Detect which cell encompasses the target text, then output its (x, y) center coordinate. 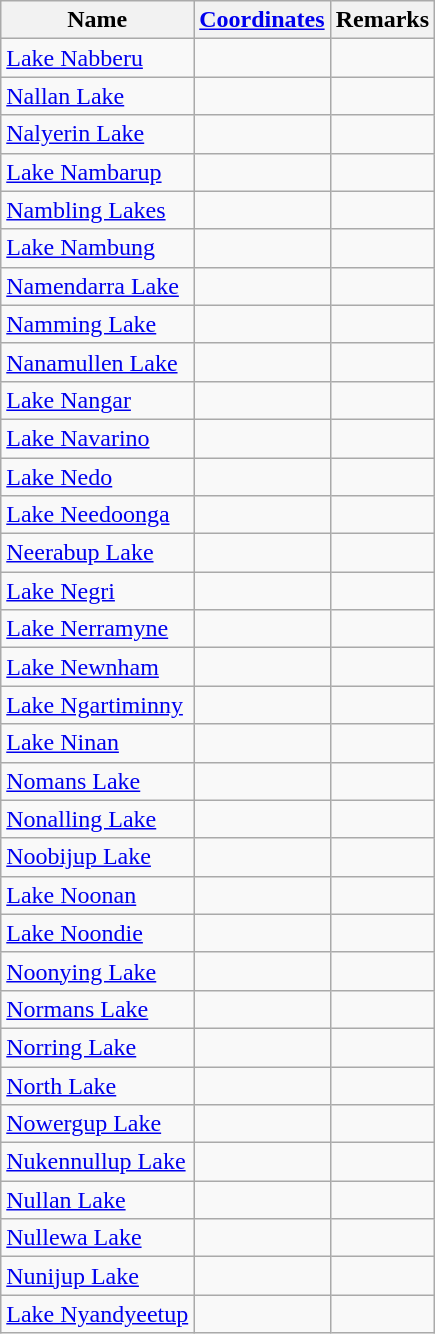
Nalyerin Lake (98, 134)
Normans Lake (98, 1009)
Lake Nabberu (98, 58)
Namming Lake (98, 324)
Nomans Lake (98, 781)
Remarks (382, 20)
Lake Noondie (98, 933)
Nullan Lake (98, 1200)
Nanamullen Lake (98, 362)
Nukennullup Lake (98, 1162)
Nullewa Lake (98, 1238)
Namendarra Lake (98, 286)
Lake Newnham (98, 667)
Lake Nerramyne (98, 629)
Coordinates (262, 20)
Noonying Lake (98, 971)
Lake Noonan (98, 895)
Nonalling Lake (98, 819)
Lake Nambarup (98, 172)
Neerabup Lake (98, 553)
Nambling Lakes (98, 210)
Lake Negri (98, 591)
Lake Nedo (98, 477)
Lake Needoonga (98, 515)
Norring Lake (98, 1047)
Noobijup Lake (98, 857)
Lake Ngartiminny (98, 705)
Lake Nyandyeetup (98, 1314)
Lake Navarino (98, 438)
North Lake (98, 1085)
Nallan Lake (98, 96)
Nowergup Lake (98, 1124)
Lake Nambung (98, 248)
Nunijup Lake (98, 1276)
Lake Ninan (98, 743)
Lake Nangar (98, 400)
Name (98, 20)
